Output the [x, y] coordinate of the center of the cell containing the given text.  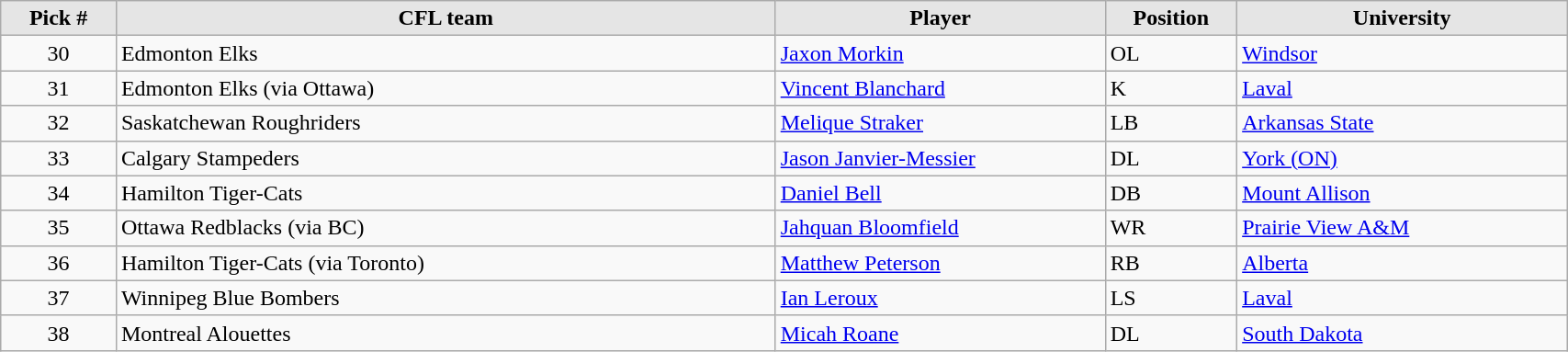
Jahquan Bloomfield [941, 228]
Position [1171, 18]
South Dakota [1402, 333]
Hamilton Tiger-Cats [446, 193]
K [1171, 88]
31 [59, 88]
Calgary Stampeders [446, 158]
Edmonton Elks [446, 53]
36 [59, 263]
Saskatchewan Roughriders [446, 123]
RB [1171, 263]
Jason Janvier-Messier [941, 158]
LB [1171, 123]
30 [59, 53]
CFL team [446, 18]
Matthew Peterson [941, 263]
Pick # [59, 18]
Prairie View A&M [1402, 228]
38 [59, 333]
LS [1171, 298]
37 [59, 298]
Melique Straker [941, 123]
33 [59, 158]
Micah Roane [941, 333]
Ottawa Redblacks (via BC) [446, 228]
Daniel Bell [941, 193]
University [1402, 18]
DB [1171, 193]
Mount Allison [1402, 193]
Vincent Blanchard [941, 88]
Montreal Alouettes [446, 333]
Hamilton Tiger-Cats (via Toronto) [446, 263]
Winnipeg Blue Bombers [446, 298]
York (ON) [1402, 158]
Player [941, 18]
Ian Leroux [941, 298]
Windsor [1402, 53]
WR [1171, 228]
34 [59, 193]
32 [59, 123]
35 [59, 228]
Edmonton Elks (via Ottawa) [446, 88]
OL [1171, 53]
Jaxon Morkin [941, 53]
Arkansas State [1402, 123]
Alberta [1402, 263]
